Capture the cell that displays the provided text and extract its (X, Y) central coordinate. 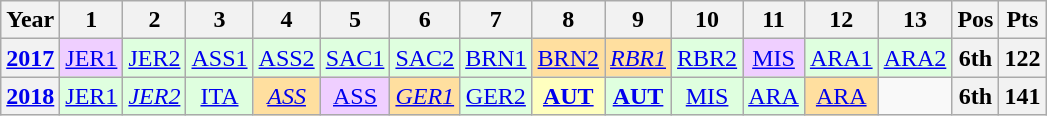
SAC1 (355, 58)
11 (774, 20)
Pos (976, 20)
122 (1022, 58)
ASS2 (286, 58)
1 (92, 20)
4 (286, 20)
Pts (1022, 20)
10 (708, 20)
ASS1 (220, 58)
ARA2 (915, 58)
SAC2 (425, 58)
BRN1 (496, 58)
12 (841, 20)
BRN2 (568, 58)
141 (1022, 96)
GER1 (425, 96)
2017 (30, 58)
ARA1 (841, 58)
9 (638, 20)
3 (220, 20)
13 (915, 20)
2 (154, 20)
GER2 (496, 96)
6 (425, 20)
RBR1 (638, 58)
Year (30, 20)
8 (568, 20)
ITA (220, 96)
RBR2 (708, 58)
7 (496, 20)
2018 (30, 96)
5 (355, 20)
